Extract the (X, Y) coordinate from the center of the cell holding the provided text.  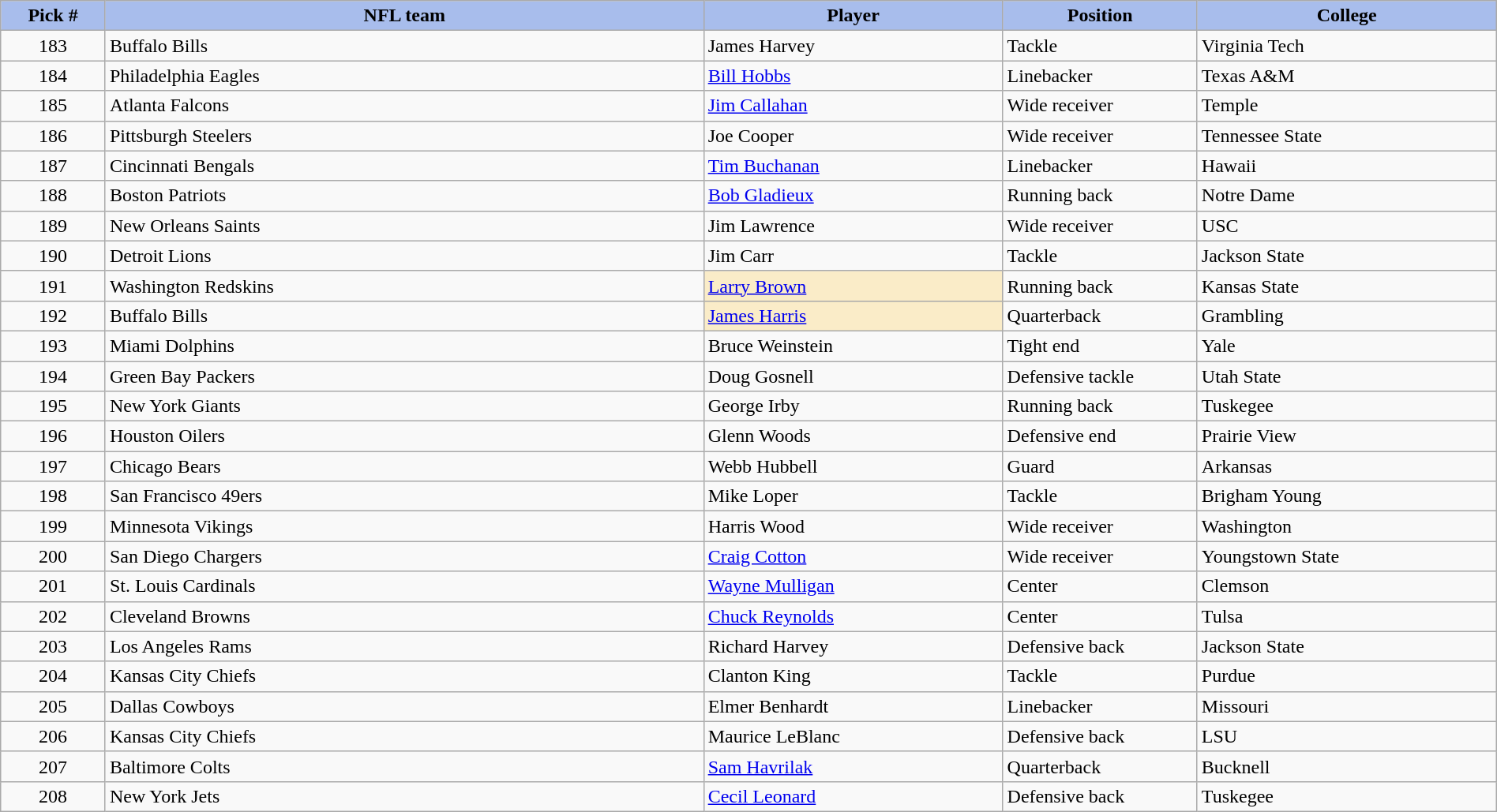
Cleveland Browns (404, 616)
USC (1347, 226)
Washington (1347, 526)
Youngstown State (1347, 556)
Texas A&M (1347, 76)
Missouri (1347, 706)
Doug Gosnell (853, 376)
Sam Havrilak (853, 766)
Harris Wood (853, 526)
183 (54, 46)
George Irby (853, 406)
Detroit Lions (404, 256)
Larry Brown (853, 286)
New Orleans Saints (404, 226)
Defensive end (1100, 436)
Philadelphia Eagles (404, 76)
Tulsa (1347, 616)
James Harvey (853, 46)
Hawaii (1347, 166)
200 (54, 556)
Tim Buchanan (853, 166)
193 (54, 346)
Jim Lawrence (853, 226)
Clemson (1347, 586)
Position (1100, 16)
Bruce Weinstein (853, 346)
Chicago Bears (404, 466)
206 (54, 736)
Houston Oilers (404, 436)
New York Jets (404, 796)
208 (54, 796)
202 (54, 616)
Miami Dolphins (404, 346)
Los Angeles Rams (404, 646)
204 (54, 676)
189 (54, 226)
194 (54, 376)
Temple (1347, 106)
LSU (1347, 736)
Elmer Benhardt (853, 706)
Yale (1347, 346)
San Francisco 49ers (404, 496)
College (1347, 16)
James Harris (853, 316)
Wayne Mulligan (853, 586)
Clanton King (853, 676)
Joe Cooper (853, 136)
186 (54, 136)
Richard Harvey (853, 646)
Cecil Leonard (853, 796)
Pittsburgh Steelers (404, 136)
Atlanta Falcons (404, 106)
Brigham Young (1347, 496)
Bucknell (1347, 766)
184 (54, 76)
190 (54, 256)
203 (54, 646)
197 (54, 466)
Kansas State (1347, 286)
207 (54, 766)
New York Giants (404, 406)
St. Louis Cardinals (404, 586)
Jim Callahan (853, 106)
Jim Carr (853, 256)
Arkansas (1347, 466)
Player (853, 16)
Purdue (1347, 676)
187 (54, 166)
Notre Dame (1347, 196)
199 (54, 526)
Webb Hubbell (853, 466)
Defensive tackle (1100, 376)
Maurice LeBlanc (853, 736)
198 (54, 496)
Pick # (54, 16)
Minnesota Vikings (404, 526)
196 (54, 436)
Bob Gladieux (853, 196)
201 (54, 586)
Guard (1100, 466)
Baltimore Colts (404, 766)
188 (54, 196)
NFL team (404, 16)
Chuck Reynolds (853, 616)
Tennessee State (1347, 136)
Grambling (1347, 316)
Washington Redskins (404, 286)
Green Bay Packers (404, 376)
185 (54, 106)
205 (54, 706)
Utah State (1347, 376)
Virginia Tech (1347, 46)
Dallas Cowboys (404, 706)
Prairie View (1347, 436)
191 (54, 286)
Cincinnati Bengals (404, 166)
San Diego Chargers (404, 556)
Glenn Woods (853, 436)
192 (54, 316)
Craig Cotton (853, 556)
195 (54, 406)
Boston Patriots (404, 196)
Bill Hobbs (853, 76)
Mike Loper (853, 496)
Tight end (1100, 346)
